Locate the cell with the specified text and output its [X, Y] center coordinate. 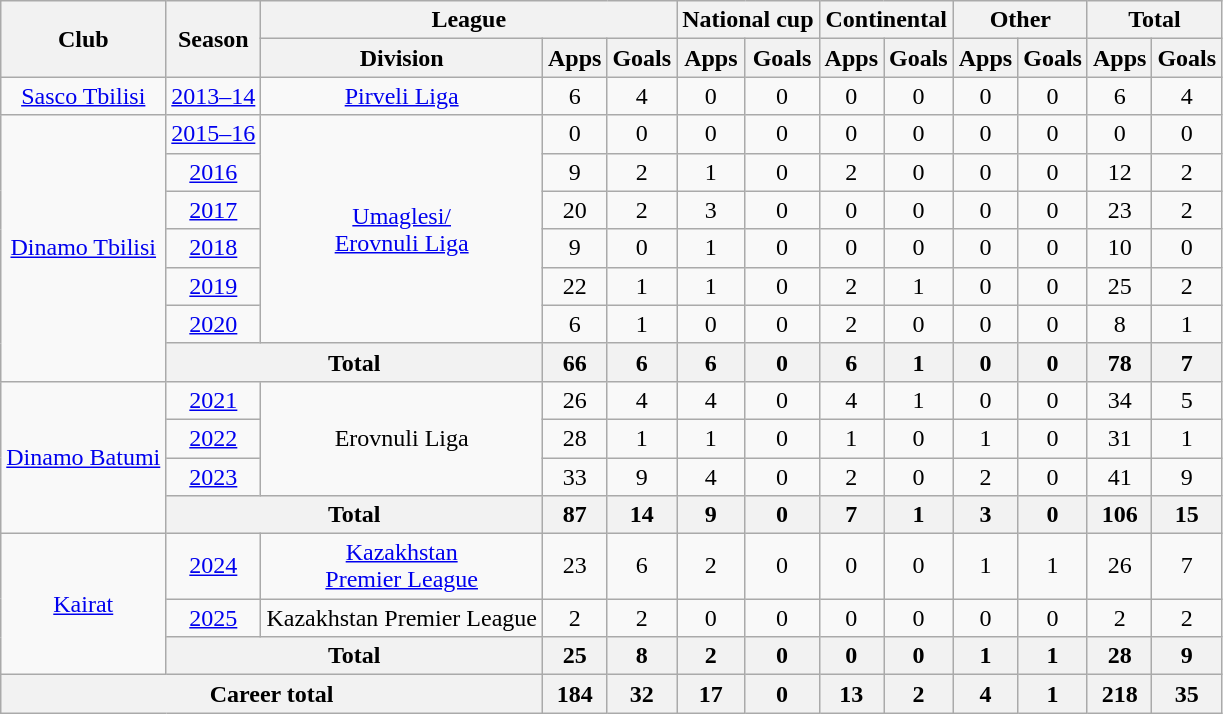
5 [1187, 400]
78 [1119, 362]
17 [711, 694]
Erovnuli Liga [402, 438]
Season [214, 39]
15 [1187, 515]
Umaglesi/Erovnuli Liga [402, 229]
32 [642, 694]
Sasco Tbilisi [84, 96]
22 [574, 286]
Dinamo Batumi [84, 457]
2021 [214, 400]
Career total [272, 694]
2025 [214, 618]
2023 [214, 477]
41 [1119, 477]
13 [851, 694]
35 [1187, 694]
Pirveli Liga [402, 96]
League [469, 20]
34 [1119, 400]
Other [1020, 20]
2017 [214, 210]
12 [1119, 172]
Continental [886, 20]
Division [402, 58]
2020 [214, 324]
2019 [214, 286]
2013–14 [214, 96]
33 [574, 477]
106 [1119, 515]
14 [642, 515]
Dinamo Tbilisi [84, 248]
2024 [214, 566]
Club [84, 39]
20 [574, 210]
184 [574, 694]
10 [1119, 248]
Kairat [84, 604]
31 [1119, 438]
66 [574, 362]
2015–16 [214, 134]
National cup [748, 20]
87 [574, 515]
2022 [214, 438]
218 [1119, 694]
2018 [214, 248]
2016 [214, 172]
